Return (x, y) of the center of cell containing provided text 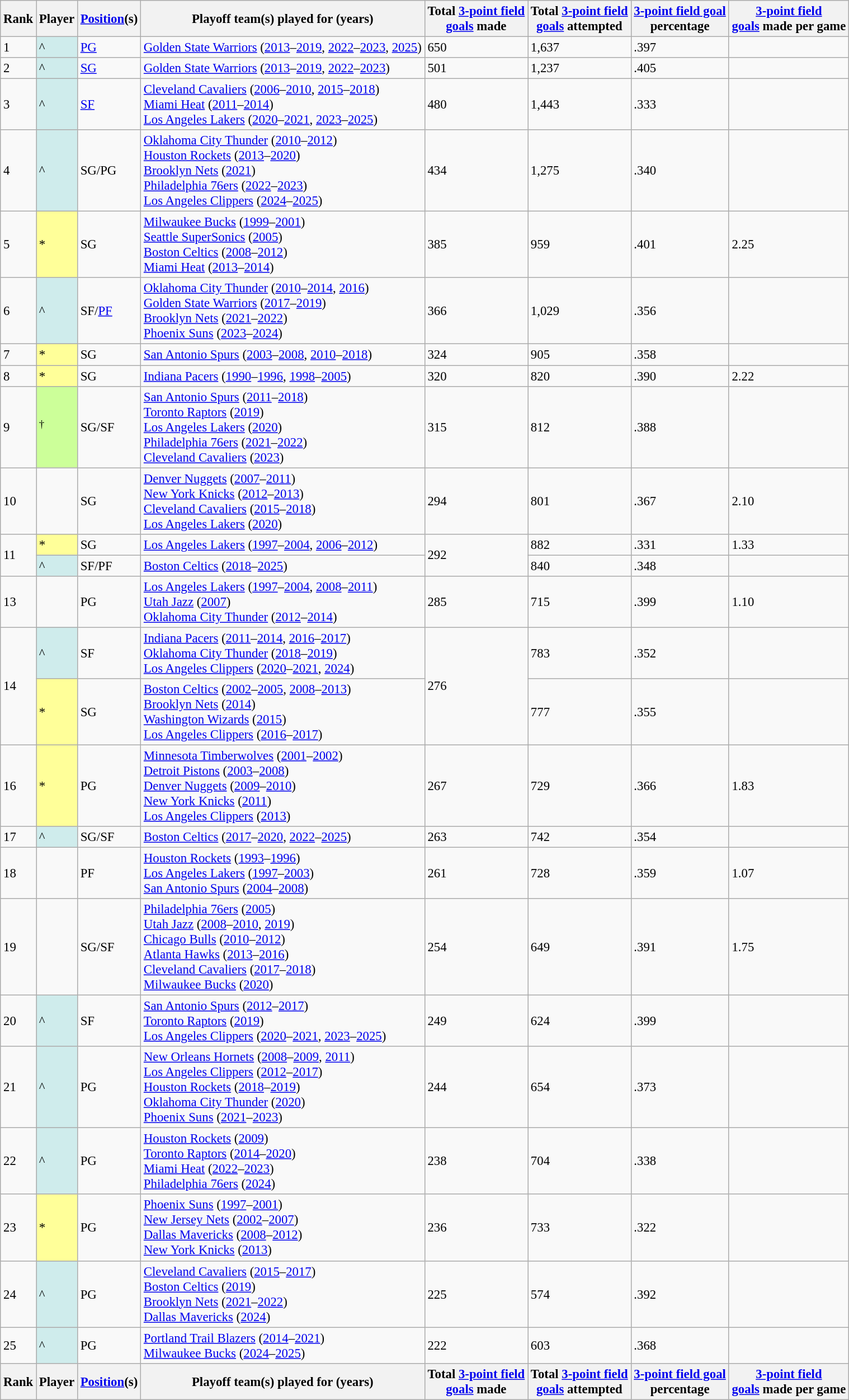
PF (109, 873)
21 (18, 1087)
729 (579, 786)
14 (18, 686)
Denver Nuggets (2007–2011)New York Knicks (2012–2013)Cleveland Cavaliers (2015–2018)Los Angeles Lakers (2020) (283, 501)
Portland Trail Blazers (2014–2021)Milwaukee Bucks (2024–2025) (283, 1345)
324 (476, 355)
.366 (680, 786)
2 (18, 68)
320 (476, 376)
9 (18, 427)
.388 (680, 427)
Indiana Pacers (2011–2014, 2016–2017)Oklahoma City Thunder (2018–2019)Los Angeles Clippers (2020–2021, 2024) (283, 653)
501 (476, 68)
733 (579, 1228)
16 (18, 786)
777 (579, 712)
Golden State Warriors (2013–2019, 2022–2023) (283, 68)
715 (579, 602)
.359 (680, 873)
2.22 (789, 376)
Los Angeles Lakers (1997–2004, 2006–2012) (283, 544)
603 (579, 1345)
.392 (680, 1294)
.390 (680, 376)
.358 (680, 355)
5 (18, 245)
.340 (680, 171)
.397 (680, 48)
225 (476, 1294)
San Antonio Spurs (2011–2018)Toronto Raptors (2019)Los Angeles Lakers (2020)Philadelphia 76ers (2021–2022)Cleveland Cavaliers (2023) (283, 427)
654 (579, 1087)
24 (18, 1294)
Golden State Warriors (2013–2019, 2022–2023, 2025) (283, 48)
4 (18, 171)
292 (476, 555)
Indiana Pacers (1990–1996, 1998–2005) (283, 376)
624 (579, 1021)
574 (579, 1294)
1,637 (579, 48)
.333 (680, 105)
20 (18, 1021)
23 (18, 1228)
820 (579, 376)
276 (476, 686)
905 (579, 355)
238 (476, 1162)
Minnesota Timberwolves (2001–2002)Detroit Pistons (2003–2008)Denver Nuggets (2009–2010)New York Knicks (2011)Los Angeles Clippers (2013) (283, 786)
.356 (680, 311)
17 (18, 837)
Cleveland Cavaliers (2015–2017)Boston Celtics (2019)Brooklyn Nets (2021–2022)Dallas Mavericks (2024) (283, 1294)
3 (18, 105)
13 (18, 602)
Los Angeles Lakers (1997–2004, 2008–2011)Utah Jazz (2007)Oklahoma City Thunder (2012–2014) (283, 602)
10 (18, 501)
728 (579, 873)
222 (476, 1345)
1.33 (789, 544)
22 (18, 1162)
249 (476, 1021)
.355 (680, 712)
1.07 (789, 873)
.401 (680, 245)
.405 (680, 68)
285 (476, 602)
261 (476, 873)
315 (476, 427)
294 (476, 501)
18 (18, 873)
7 (18, 355)
.331 (680, 544)
236 (476, 1228)
263 (476, 837)
Phoenix Suns (1997–2001)New Jersey Nets (2002–2007)Dallas Mavericks (2008–2012)New York Knicks (2013) (283, 1228)
2.10 (789, 501)
1,029 (579, 311)
25 (18, 1345)
254 (476, 947)
Oklahoma City Thunder (2010–2014, 2016)Golden State Warriors (2017–2019)Brooklyn Nets (2021–2022)Phoenix Suns (2023–2024) (283, 311)
801 (579, 501)
812 (579, 427)
.338 (680, 1162)
6 (18, 311)
Boston Celtics (2017–2020, 2022–2025) (283, 837)
Houston Rockets (2009)Toronto Raptors (2014–2020)Miami Heat (2022–2023)Philadelphia 76ers (2024) (283, 1162)
Boston Celtics (2002–2005, 2008–2013)Brooklyn Nets (2014)Washington Wizards (2015)Los Angeles Clippers (2016–2017) (283, 712)
959 (579, 245)
San Antonio Spurs (2012–2017)Toronto Raptors (2019)Los Angeles Clippers (2020–2021, 2023–2025) (283, 1021)
.391 (680, 947)
11 (18, 555)
† (57, 427)
244 (476, 1087)
New Orleans Hornets (2008–2009, 2011)Los Angeles Clippers (2012–2017)Houston Rockets (2018–2019)Oklahoma City Thunder (2020)Phoenix Suns (2021–2023) (283, 1087)
SG/PG (109, 171)
Boston Celtics (2018–2025) (283, 566)
840 (579, 566)
480 (476, 105)
Cleveland Cavaliers (2006–2010, 2015–2018)Miami Heat (2011–2014)Los Angeles Lakers (2020–2021, 2023–2025) (283, 105)
1,443 (579, 105)
1,275 (579, 171)
385 (476, 245)
1.10 (789, 602)
1,237 (579, 68)
.322 (680, 1228)
649 (579, 947)
.352 (680, 653)
434 (476, 171)
Oklahoma City Thunder (2010–2012)Houston Rockets (2013–2020)Brooklyn Nets (2021)Philadelphia 76ers (2022–2023)Los Angeles Clippers (2024–2025) (283, 171)
783 (579, 653)
882 (579, 544)
1.75 (789, 947)
San Antonio Spurs (2003–2008, 2010–2018) (283, 355)
2.25 (789, 245)
267 (476, 786)
.354 (680, 837)
.373 (680, 1087)
366 (476, 311)
742 (579, 837)
Milwaukee Bucks (1999–2001)Seattle SuperSonics (2005)Boston Celtics (2008–2012)Miami Heat (2013–2014) (283, 245)
1 (18, 48)
Houston Rockets (1993–1996)Los Angeles Lakers (1997–2003)San Antonio Spurs (2004–2008) (283, 873)
8 (18, 376)
.348 (680, 566)
704 (579, 1162)
650 (476, 48)
.367 (680, 501)
1.83 (789, 786)
19 (18, 947)
.368 (680, 1345)
